Output the (X, Y) coordinate of the center of the cell containing the given text.  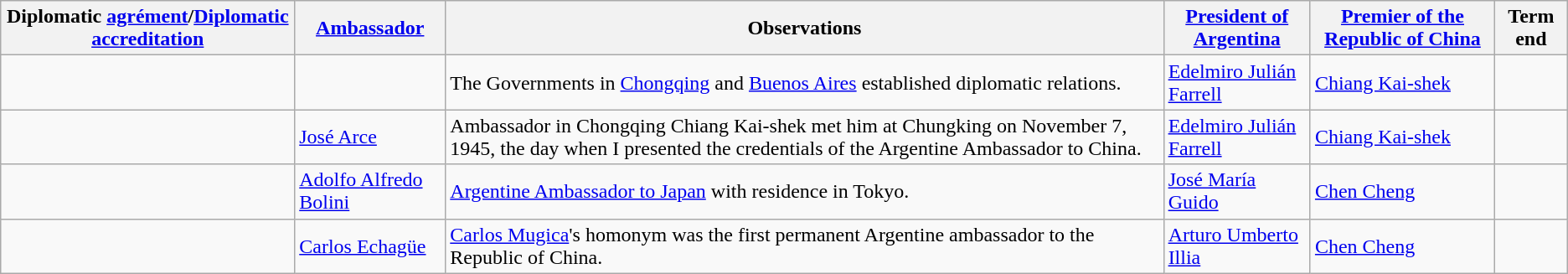
The Governments in Chongqing and Buenos Aires established diplomatic relations. (804, 82)
Premier of the Republic of China (1402, 28)
Adolfo Alfredo Bolini (370, 191)
Argentine Ambassador to Japan with residence in Tokyo. (804, 191)
Arturo Umberto Illia (1236, 246)
José María Guido (1236, 191)
President of Argentina (1236, 28)
Observations (804, 28)
Diplomatic agrément/Diplomatic accreditation (147, 28)
Ambassador (370, 28)
Term end (1531, 28)
José Arce (370, 137)
Carlos Mugica's homonym was the first permanent Argentine ambassador to the Republic of China. (804, 246)
Carlos Echagüe (370, 246)
